Detect which cell encompasses the target text, then output its (x, y) center coordinate. 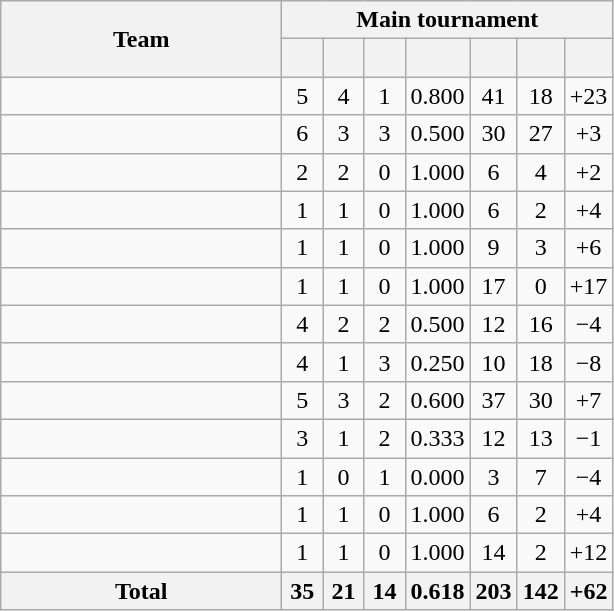
+3 (588, 134)
Main tournament (448, 20)
+2 (588, 172)
−8 (588, 362)
16 (540, 324)
0.618 (438, 591)
41 (494, 96)
+62 (588, 591)
0.333 (438, 438)
7 (540, 477)
+7 (588, 400)
0.250 (438, 362)
0.800 (438, 96)
203 (494, 591)
+6 (588, 248)
+12 (588, 553)
10 (494, 362)
−1 (588, 438)
0.600 (438, 400)
+23 (588, 96)
13 (540, 438)
Team (142, 39)
Total (142, 591)
142 (540, 591)
35 (302, 591)
0.000 (438, 477)
27 (540, 134)
9 (494, 248)
21 (344, 591)
37 (494, 400)
17 (494, 286)
+17 (588, 286)
